Provide the [x, y] coordinate of the cell's center where the given text is located.  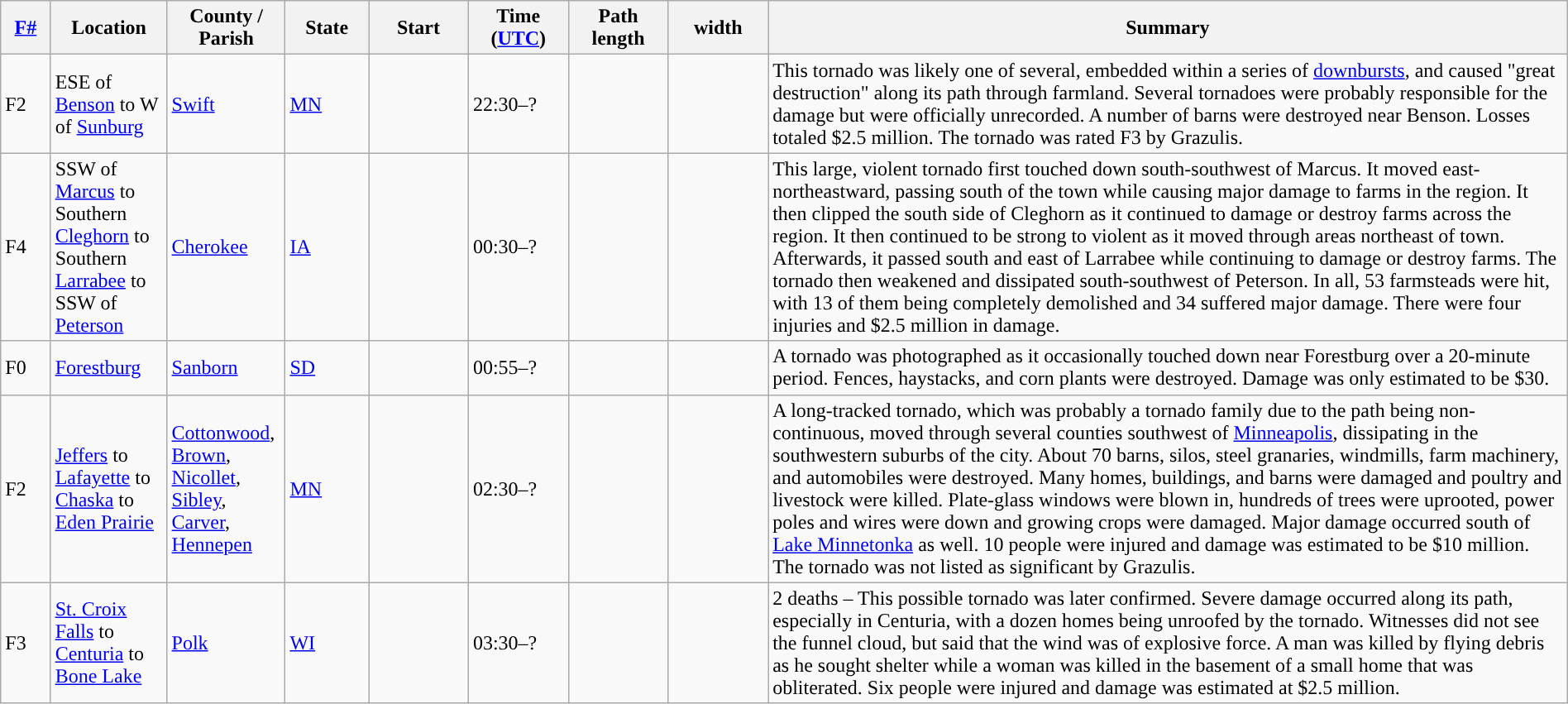
Path length [619, 28]
00:30–? [518, 247]
Summary [1168, 28]
Swift [227, 104]
County / Parish [227, 28]
SD [327, 367]
St. Croix Falls to Centuria to Bone Lake [109, 643]
F4 [26, 247]
IA [327, 247]
Time (UTC) [518, 28]
22:30–? [518, 104]
Polk [227, 643]
Location [109, 28]
WI [327, 643]
SSW of Marcus to Southern Cleghorn to Southern Larrabee to SSW of Peterson [109, 247]
F3 [26, 643]
Sanborn [227, 367]
Cherokee [227, 247]
F0 [26, 367]
00:55–? [518, 367]
State [327, 28]
ESE of Benson to W of Sunburg [109, 104]
03:30–? [518, 643]
F# [26, 28]
Jeffers to Lafayette to Chaska to Eden Prairie [109, 488]
Cottonwood, Brown, Nicollet, Sibley, Carver, Hennepen [227, 488]
02:30–? [518, 488]
Forestburg [109, 367]
Start [418, 28]
width [718, 28]
